Provide the (x, y) coordinate of the cell's center where the given text is located.  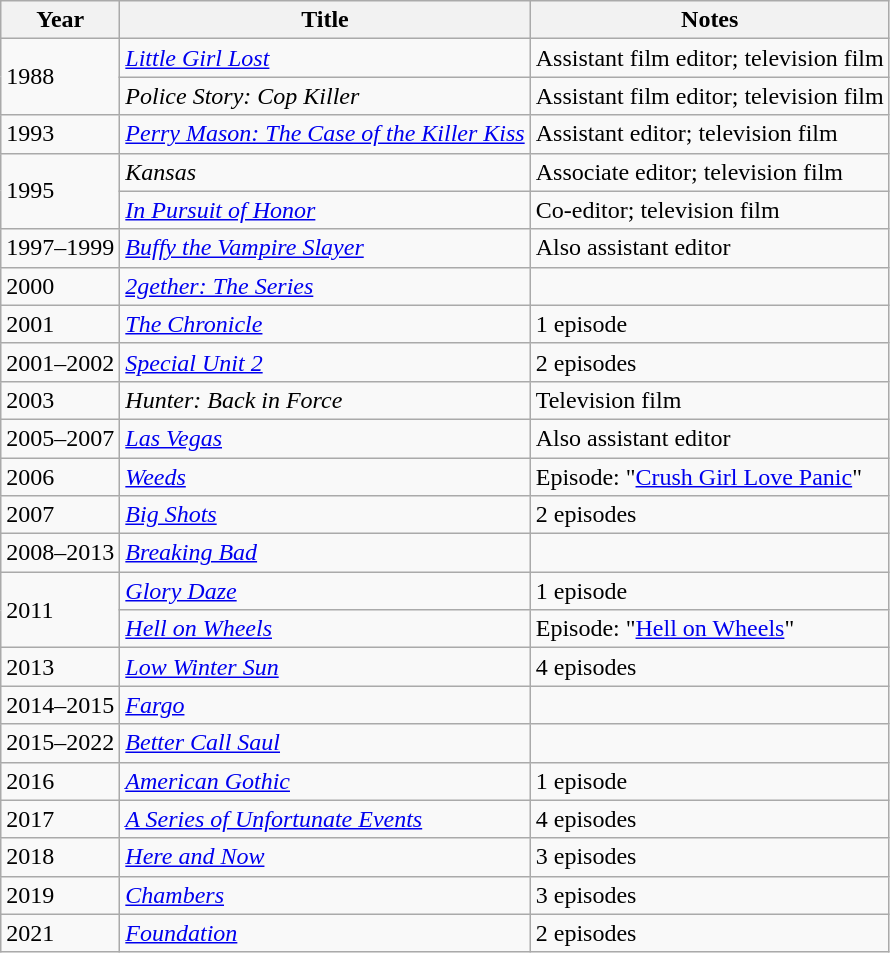
A Series of Unfortunate Events (325, 819)
Here and Now (325, 857)
Weeds (325, 477)
2001–2002 (60, 362)
Little Girl Lost (325, 58)
Special Unit 2 (325, 362)
Big Shots (325, 515)
Television film (710, 400)
1993 (60, 134)
Co-editor; television film (710, 210)
The Chronicle (325, 324)
2007 (60, 515)
Glory Daze (325, 591)
2001 (60, 324)
Better Call Saul (325, 743)
Low Winter Sun (325, 667)
2000 (60, 286)
Hunter: Back in Force (325, 400)
2018 (60, 857)
2gether: The Series (325, 286)
Kansas (325, 172)
Assistant editor; television film (710, 134)
Associate editor; television film (710, 172)
2021 (60, 933)
1997–1999 (60, 248)
Hell on Wheels (325, 629)
Perry Mason: The Case of the Killer Kiss (325, 134)
Fargo (325, 705)
Episode: "Hell on Wheels" (710, 629)
2011 (60, 610)
Las Vegas (325, 438)
In Pursuit of Honor (325, 210)
Year (60, 20)
Police Story: Cop Killer (325, 96)
Title (325, 20)
2019 (60, 895)
Chambers (325, 895)
Notes (710, 20)
Breaking Bad (325, 553)
2014–2015 (60, 705)
2006 (60, 477)
2015–2022 (60, 743)
Foundation (325, 933)
1988 (60, 77)
2016 (60, 781)
2003 (60, 400)
Episode: "Crush Girl Love Panic" (710, 477)
2005–2007 (60, 438)
2008–2013 (60, 553)
Buffy the Vampire Slayer (325, 248)
American Gothic (325, 781)
1995 (60, 191)
2013 (60, 667)
2017 (60, 819)
